Output the [X, Y] coordinate of the center of the cell containing the given text.  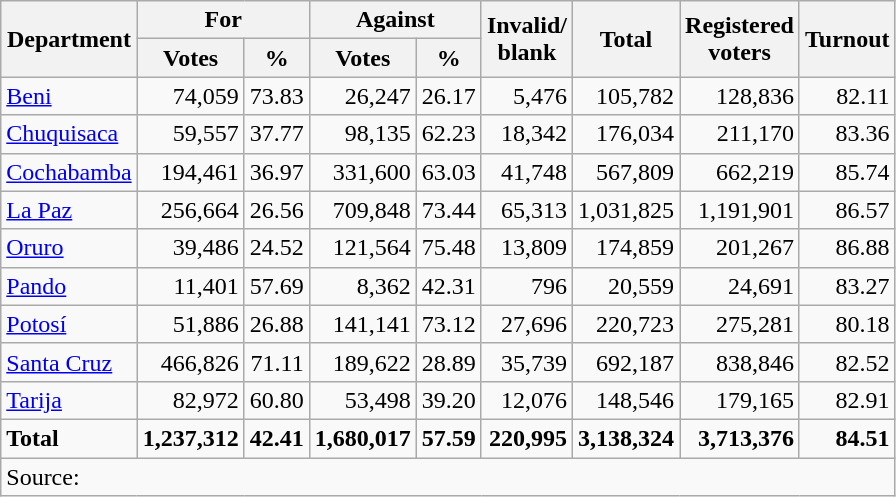
662,219 [740, 172]
121,564 [362, 248]
1,680,017 [362, 438]
Potosí [69, 324]
148,546 [626, 400]
85.74 [847, 172]
53,498 [362, 400]
Chuquisaca [69, 134]
1,237,312 [190, 438]
Against [395, 20]
60.80 [276, 400]
39.20 [448, 400]
8,362 [362, 286]
275,281 [740, 324]
74,059 [190, 96]
27,696 [526, 324]
26.88 [276, 324]
18,342 [526, 134]
709,848 [362, 210]
24.52 [276, 248]
80.18 [847, 324]
Beni [69, 96]
73.44 [448, 210]
73.83 [276, 96]
20,559 [626, 286]
179,165 [740, 400]
82,972 [190, 400]
59,557 [190, 134]
65,313 [526, 210]
Turnout [847, 39]
Department [69, 39]
83.36 [847, 134]
86.88 [847, 248]
Tarija [69, 400]
220,723 [626, 324]
51,886 [190, 324]
73.12 [448, 324]
Source: [448, 477]
86.57 [847, 210]
Pando [69, 286]
26.17 [448, 96]
57.59 [448, 438]
331,600 [362, 172]
82.11 [847, 96]
42.41 [276, 438]
Oruro [69, 248]
105,782 [626, 96]
11,401 [190, 286]
Registeredvoters [740, 39]
La Paz [69, 210]
83.27 [847, 286]
194,461 [190, 172]
28.89 [448, 362]
37.77 [276, 134]
1,031,825 [626, 210]
63.03 [448, 172]
Santa Cruz [69, 362]
Invalid/blank [526, 39]
466,826 [190, 362]
41,748 [526, 172]
82.52 [847, 362]
57.69 [276, 286]
71.11 [276, 362]
3,138,324 [626, 438]
128,836 [740, 96]
12,076 [526, 400]
26.56 [276, 210]
98,135 [362, 134]
211,170 [740, 134]
39,486 [190, 248]
189,622 [362, 362]
3,713,376 [740, 438]
For [223, 20]
Cochabamba [69, 172]
838,846 [740, 362]
201,267 [740, 248]
692,187 [626, 362]
1,191,901 [740, 210]
567,809 [626, 172]
174,859 [626, 248]
35,739 [526, 362]
24,691 [740, 286]
82.91 [847, 400]
176,034 [626, 134]
5,476 [526, 96]
13,809 [526, 248]
141,141 [362, 324]
84.51 [847, 438]
256,664 [190, 210]
42.31 [448, 286]
796 [526, 286]
26,247 [362, 96]
36.97 [276, 172]
62.23 [448, 134]
220,995 [526, 438]
75.48 [448, 248]
